Return [X, Y] of the center of cell containing provided text 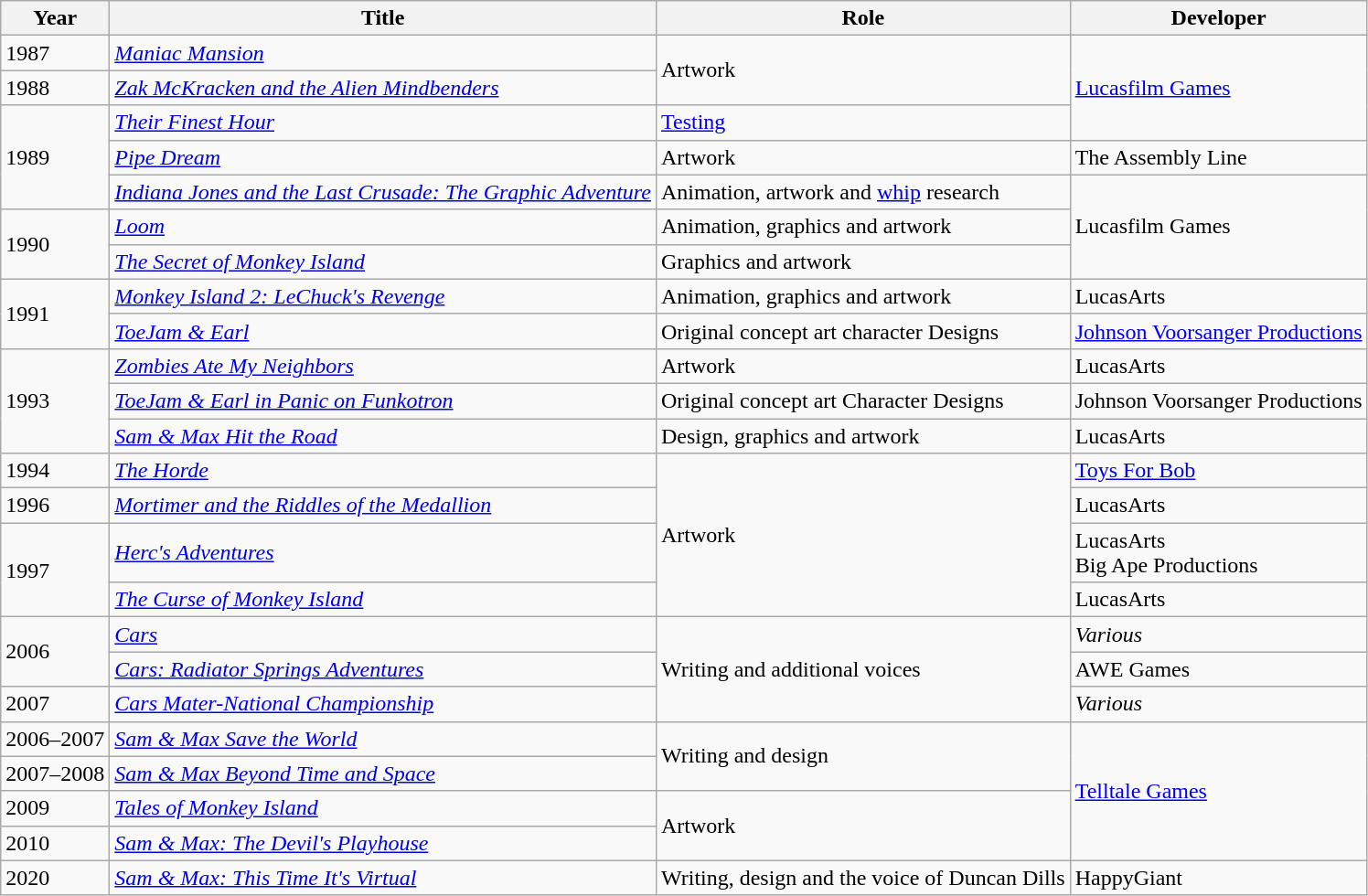
1989 [55, 157]
Title [383, 18]
1991 [55, 314]
Maniac Mansion [383, 53]
Original concept art Character Designs [863, 400]
Cars [383, 635]
Pipe Dream [383, 157]
The Assembly Line [1218, 157]
The Curse of Monkey Island [383, 600]
ToeJam & Earl [383, 331]
Original concept art character Designs [863, 331]
Developer [1218, 18]
Telltale Games [1218, 791]
Sam & Max Save the World [383, 739]
2007–2008 [55, 773]
Animation, artwork and whip research [863, 192]
1996 [55, 506]
Writing, design and the voice of Duncan Dills [863, 878]
Design, graphics and artwork [863, 436]
2020 [55, 878]
Graphics and artwork [863, 261]
Loom [383, 227]
LucasArtsBig Ape Productions [1218, 552]
Sam & Max Beyond Time and Space [383, 773]
Testing [863, 123]
Zak McKracken and the Alien Mindbenders [383, 88]
Indiana Jones and the Last Crusade: The Graphic Adventure [383, 192]
Toys For Bob [1218, 471]
1990 [55, 244]
Monkey Island 2: LeChuck's Revenge [383, 296]
AWE Games [1218, 669]
Tales of Monkey Island [383, 808]
1993 [55, 400]
Sam & Max Hit the Road [383, 436]
Zombies Ate My Neighbors [383, 366]
Year [55, 18]
1997 [55, 571]
ToeJam & Earl in Panic on Funkotron [383, 400]
Sam & Max: This Time It's Virtual [383, 878]
2006–2007 [55, 739]
Mortimer and the Riddles of the Medallion [383, 506]
Cars: Radiator Springs Adventures [383, 669]
Their Finest Hour [383, 123]
The Horde [383, 471]
The Secret of Monkey Island [383, 261]
Writing and design [863, 756]
2006 [55, 652]
Sam & Max: The Devil's Playhouse [383, 843]
2010 [55, 843]
Role [863, 18]
Cars Mater-National Championship [383, 704]
1987 [55, 53]
2007 [55, 704]
1988 [55, 88]
Herc's Adventures [383, 552]
1994 [55, 471]
HappyGiant [1218, 878]
2009 [55, 808]
Writing and additional voices [863, 669]
